Extract the (x, y) coordinate from the center of the cell holding the provided text.  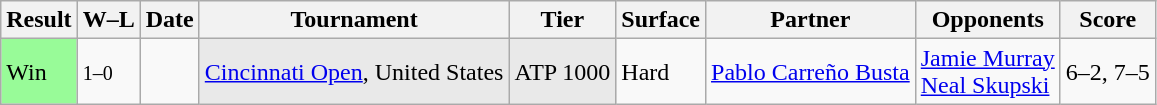
Surface (661, 20)
Cincinnati Open, United States (354, 72)
Opponents (988, 20)
Result (39, 20)
6–2, 7–5 (1108, 72)
Score (1108, 20)
Pablo Carreño Busta (811, 72)
Win (39, 72)
ATP 1000 (562, 72)
Hard (661, 72)
1–0 (108, 72)
Tournament (354, 20)
Partner (811, 20)
Jamie Murray Neal Skupski (988, 72)
Tier (562, 20)
W–L (108, 20)
Date (170, 20)
